Extract the [X, Y] coordinate from the center of the cell holding the provided text.  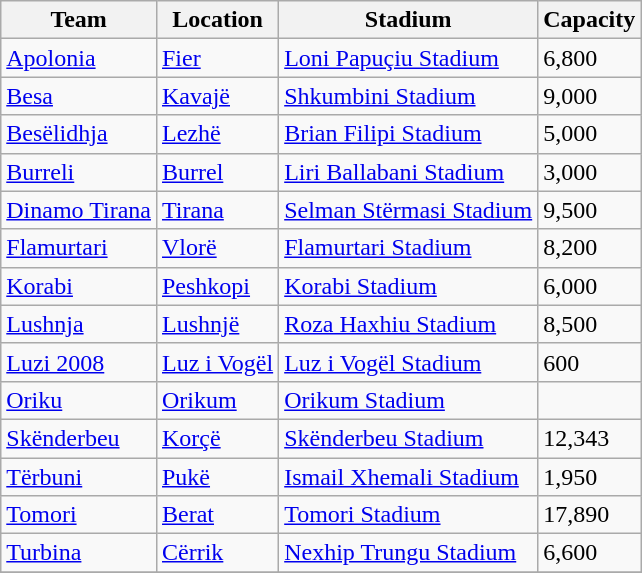
Dinamo Tirana [79, 210]
Luz i Vogël Stadium [408, 362]
600 [590, 362]
Oriku [79, 400]
Burrel [217, 172]
Vlorë [217, 248]
Stadium [408, 20]
8,200 [590, 248]
Cërrik [217, 553]
Ismail Xhemali Stadium [408, 477]
Flamurtari Stadium [408, 248]
Loni Papuçiu Stadium [408, 58]
5,000 [590, 134]
Shkumbini Stadium [408, 96]
Lushnja [79, 324]
6,600 [590, 553]
1,950 [590, 477]
6,800 [590, 58]
Tërbuni [79, 477]
Flamurtari [79, 248]
Korabi [79, 286]
Team [79, 20]
Luz i Vogël [217, 362]
Orikum [217, 400]
Kavajë [217, 96]
Location [217, 20]
Korabi Stadium [408, 286]
Luzi 2008 [79, 362]
Burreli [79, 172]
3,000 [590, 172]
Tirana [217, 210]
Korçë [217, 438]
Tomori [79, 515]
Nexhip Trungu Stadium [408, 553]
9,000 [590, 96]
Capacity [590, 20]
Besëlidhja [79, 134]
17,890 [590, 515]
Skënderbeu Stadium [408, 438]
Lushnjë [217, 324]
Selman Stërmasi Stadium [408, 210]
Liri Ballabani Stadium [408, 172]
Peshkopi [217, 286]
Fier [217, 58]
9,500 [590, 210]
8,500 [590, 324]
Besa [79, 96]
Tomori Stadium [408, 515]
Pukë [217, 477]
Roza Haxhiu Stadium [408, 324]
Brian Filipi Stadium [408, 134]
12,343 [590, 438]
Lezhë [217, 134]
6,000 [590, 286]
Turbina [79, 553]
Apolonia [79, 58]
Berat [217, 515]
Orikum Stadium [408, 400]
Skënderbeu [79, 438]
